Determine the [X, Y] coordinate at the center of the cell enclosing the given text.  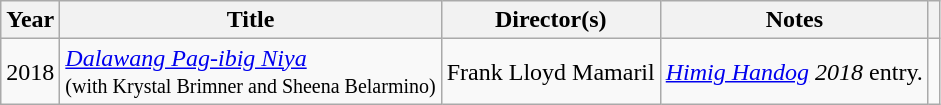
Himig Handog 2018 entry. [794, 72]
Dalawang Pag-ibig Niya (with Krystal Brimner and Sheena Belarmino) [250, 72]
Frank Lloyd Mamaril [550, 72]
Title [250, 20]
Notes [794, 20]
2018 [30, 72]
Year [30, 20]
Director(s) [550, 20]
